Pinpoint the cell where the given text exists, returning its [x, y] midpoint coordinate. 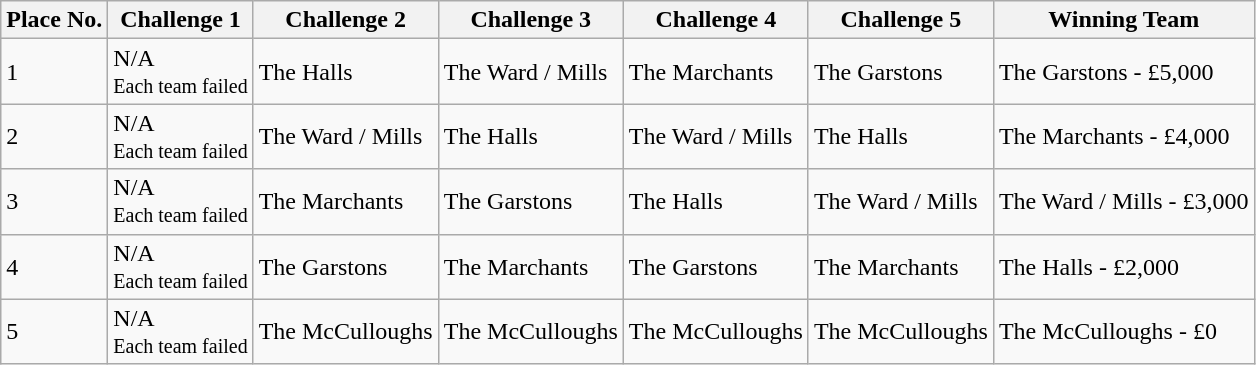
Place No. [54, 20]
The Halls - £2,000 [1124, 266]
The Marchants - £4,000 [1124, 136]
Challenge 3 [530, 20]
2 [54, 136]
Winning Team [1124, 20]
Challenge 1 [180, 20]
The Garstons - £5,000 [1124, 72]
4 [54, 266]
3 [54, 202]
The McCulloughs - £0 [1124, 332]
5 [54, 332]
The Ward / Mills - £3,000 [1124, 202]
Challenge 2 [346, 20]
Challenge 5 [900, 20]
1 [54, 72]
Challenge 4 [716, 20]
